Find where the given text appears and provide that cell's center as (x, y) coordinate. 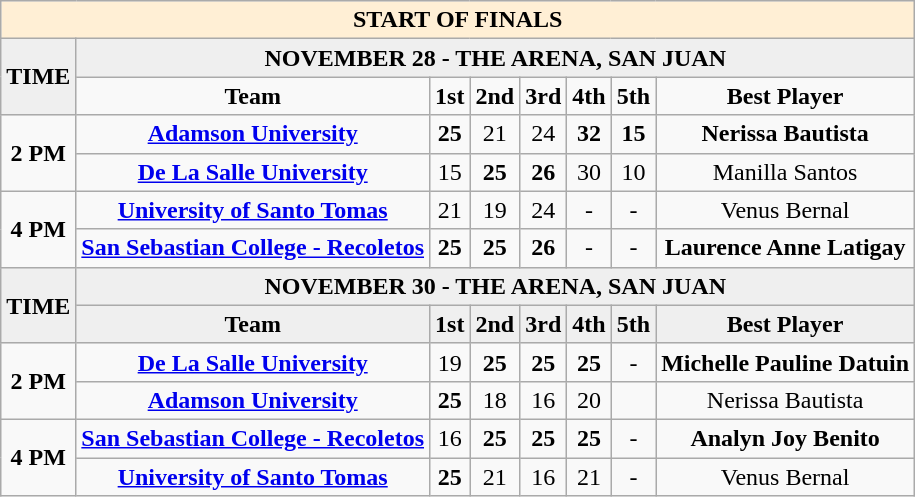
18 (495, 400)
10 (633, 172)
32 (589, 134)
Laurence Anne Latigay (786, 248)
START OF FINALS (458, 20)
Analyn Joy Benito (786, 438)
30 (589, 172)
NOVEMBER 30 - THE ARENA, SAN JUAN (496, 286)
NOVEMBER 28 - THE ARENA, SAN JUAN (496, 58)
Manilla Santos (786, 172)
20 (589, 400)
Michelle Pauline Datuin (786, 362)
